For the text-containing cell, return its midpoint in [X, Y] coordinate format. 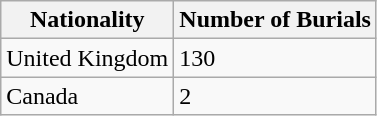
Canada [88, 96]
2 [276, 96]
Number of Burials [276, 20]
Nationality [88, 20]
United Kingdom [88, 58]
130 [276, 58]
